Detect which cell encompasses the target text, then output its [x, y] center coordinate. 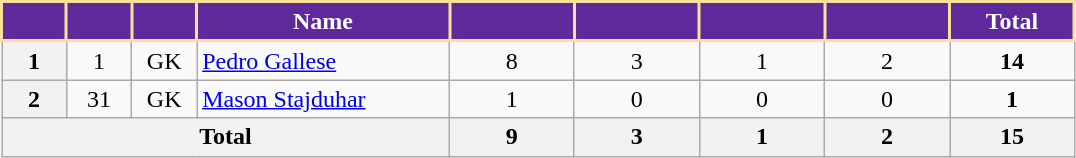
Pedro Gallese [324, 60]
8 [512, 60]
Mason Stajduhar [324, 99]
14 [1012, 60]
9 [512, 137]
Name [324, 22]
15 [1012, 137]
31 [100, 99]
